Scan for the cell matching the given text and deliver its [x, y] coordinate at center. 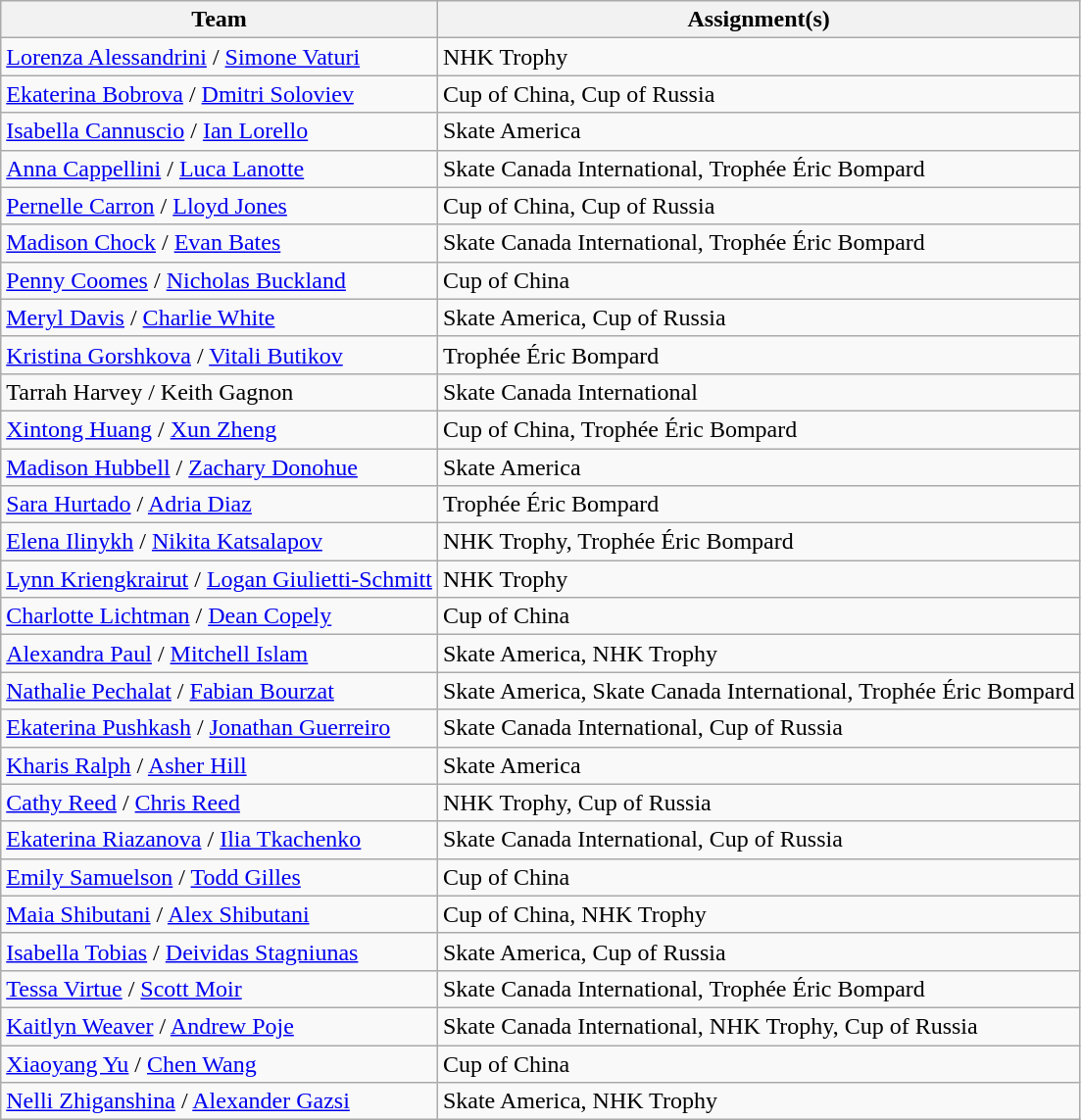
Assignment(s) [759, 20]
Kharis Ralph / Asher Hill [220, 765]
Cup of China, Trophée Éric Bompard [759, 429]
Sara Hurtado / Adria Diaz [220, 505]
Elena Ilinykh / Nikita Katsalapov [220, 542]
Charlotte Lichtman / Dean Copely [220, 616]
Cathy Reed / Chris Reed [220, 803]
Madison Chock / Evan Bates [220, 243]
Pernelle Carron / Lloyd Jones [220, 206]
Isabella Tobias / Deividas Stagniunas [220, 951]
Tessa Virtue / Scott Moir [220, 989]
Tarrah Harvey / Keith Gagnon [220, 392]
Lorenza Alessandrini / Simone Vaturi [220, 57]
Ekaterina Bobrova / Dmitri Soloviev [220, 94]
Madison Hubbell / Zachary Donohue [220, 467]
Nelli Zhiganshina / Alexander Gazsi [220, 1101]
Kaitlyn Weaver / Andrew Poje [220, 1026]
Emily Samuelson / Todd Gilles [220, 877]
Nathalie Pechalat / Fabian Bourzat [220, 691]
Xintong Huang / Xun Zheng [220, 429]
Skate Canada International [759, 392]
Skate Canada International, NHK Trophy, Cup of Russia [759, 1026]
Kristina Gorshkova / Vitali Butikov [220, 355]
NHK Trophy, Cup of Russia [759, 803]
Isabella Cannuscio / Ian Lorello [220, 131]
Team [220, 20]
Ekaterina Riazanova / Ilia Tkachenko [220, 840]
Anna Cappellini / Luca Lanotte [220, 169]
Maia Shibutani / Alex Shibutani [220, 914]
Cup of China, NHK Trophy [759, 914]
Ekaterina Pushkash / Jonathan Guerreiro [220, 728]
Xiaoyang Yu / Chen Wang [220, 1063]
NHK Trophy, Trophée Éric Bompard [759, 542]
Penny Coomes / Nicholas Buckland [220, 280]
Meryl Davis / Charlie White [220, 317]
Skate America, Skate Canada International, Trophée Éric Bompard [759, 691]
Lynn Kriengkrairut / Logan Giulietti-Schmitt [220, 579]
Alexandra Paul / Mitchell Islam [220, 654]
